For the text-containing cell, return its midpoint in (x, y) coordinate format. 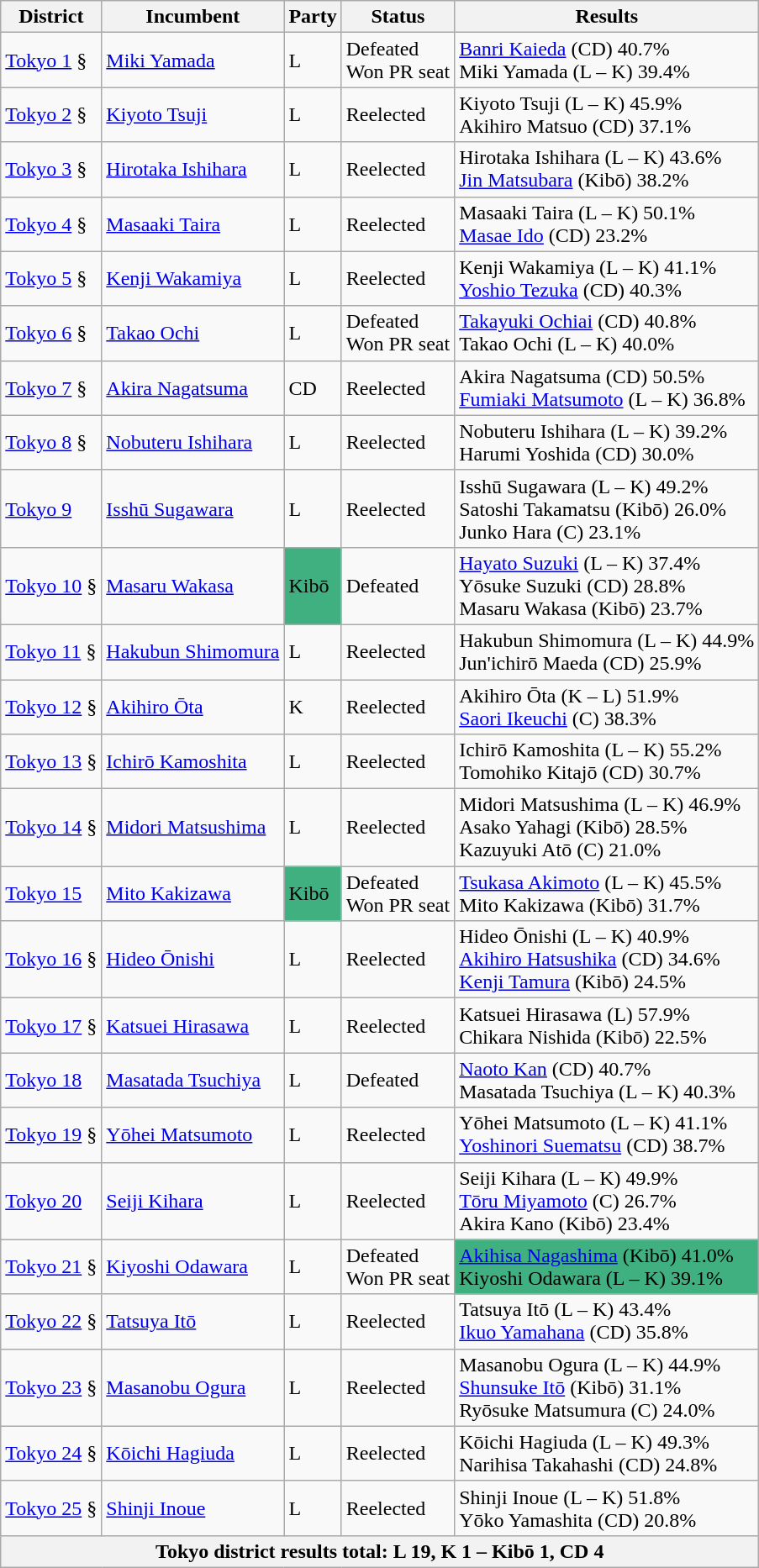
Hideo Ōnishi (L – K) 40.9%Akihiro Hatsushika (CD) 34.6%Kenji Tamura (Kibō) 24.5% (607, 960)
Tsukasa Akimoto (L – K) 45.5%Mito Kakizawa (Kibō) 31.7% (607, 894)
Hideo Ōnishi (193, 960)
Kōichi Hagiuda (L – K) 49.3%Narihisa Takahashi (CD) 24.8% (607, 1454)
Ichirō Kamoshita (L – K) 55.2%Tomohiko Kitajō (CD) 30.7% (607, 761)
Tokyo 18 (51, 1081)
Tokyo 5 § (51, 279)
Akihiro Ōta (193, 706)
Kiyoshi Odawara (193, 1267)
Hirotaka Ishihara (193, 170)
Tokyo 25 § (51, 1507)
Tokyo 23 § (51, 1387)
Tokyo 7 § (51, 388)
Banri Kaieda (CD) 40.7%Miki Yamada (L – K) 39.4% (607, 61)
Takao Ochi (193, 333)
Tatsuya Itō (L – K) 43.4%Ikuo Yamahana (CD) 35.8% (607, 1321)
Mito Kakizawa (193, 894)
Tokyo 11 § (51, 652)
Midori Matsushima (193, 828)
District (51, 17)
Tokyo 14 § (51, 828)
Masanobu Ogura (193, 1387)
Kōichi Hagiuda (193, 1454)
Kiyoto Tsuji (193, 114)
Tokyo 6 § (51, 333)
Tokyo 3 § (51, 170)
Masaru Wakasa (193, 586)
Hakubun Shimomura (L – K) 44.9%Jun'ichirō Maeda (CD) 25.9% (607, 652)
Hayato Suzuki (L – K) 37.4%Yōsuke Suzuki (CD) 28.8%Masaru Wakasa (Kibō) 23.7% (607, 586)
Katsuei Hirasawa (L) 57.9%Chikara Nishida (Kibō) 22.5% (607, 1025)
Tokyo 20 (51, 1201)
Tokyo district results total: L 19, K 1 – Kibō 1, CD 4 (380, 1551)
Isshū Sugawara (L – K) 49.2%Satoshi Takamatsu (Kibō) 26.0%Junko Hara (C) 23.1% (607, 508)
Tatsuya Itō (193, 1321)
Tokyo 13 § (51, 761)
Hakubun Shimomura (193, 652)
Yōhei Matsumoto (193, 1134)
Nobuteru Ishihara (193, 442)
Seiji Kihara (L – K) 49.9%Tōru Miyamoto (C) 26.7%Akira Kano (Kibō) 23.4% (607, 1201)
Incumbent (193, 17)
CD (313, 388)
Tokyo 16 § (51, 960)
Tokyo 15 (51, 894)
Takayuki Ochiai (CD) 40.8%Takao Ochi (L – K) 40.0% (607, 333)
Akira Nagatsuma (CD) 50.5%Fumiaki Matsumoto (L – K) 36.8% (607, 388)
Akihiro Ōta (K – L) 51.9%Saori Ikeuchi (C) 38.3% (607, 706)
Tokyo 22 § (51, 1321)
Masaaki Taira (193, 224)
Masaaki Taira (L – K) 50.1%Masae Ido (CD) 23.2% (607, 224)
Naoto Kan (CD) 40.7%Masatada Tsuchiya (L – K) 40.3% (607, 1081)
Yōhei Matsumoto (L – K) 41.1%Yoshinori Suematsu (CD) 38.7% (607, 1134)
Tokyo 8 § (51, 442)
Tokyo 21 § (51, 1267)
Tokyo 19 § (51, 1134)
Tokyo 9 (51, 508)
Masatada Tsuchiya (193, 1081)
Kiyoto Tsuji (L – K) 45.9%Akihiro Matsuo (CD) 37.1% (607, 114)
Nobuteru Ishihara (L – K) 39.2%Harumi Yoshida (CD) 30.0% (607, 442)
Hirotaka Ishihara (L – K) 43.6%Jin Matsubara (Kibō) 38.2% (607, 170)
Masanobu Ogura (L – K) 44.9%Shunsuke Itō (Kibō) 31.1%Ryōsuke Matsumura (C) 24.0% (607, 1387)
Shinji Inoue (L – K) 51.8%Yōko Yamashita (CD) 20.8% (607, 1507)
Tokyo 12 § (51, 706)
Akihisa Nagashima (Kibō) 41.0%Kiyoshi Odawara (L – K) 39.1% (607, 1267)
Tokyo 2 § (51, 114)
Tokyo 24 § (51, 1454)
Miki Yamada (193, 61)
Midori Matsushima (L – K) 46.9%Asako Yahagi (Kibō) 28.5%Kazuyuki Atō (C) 21.0% (607, 828)
Tokyo 1 § (51, 61)
Tokyo 4 § (51, 224)
Akira Nagatsuma (193, 388)
K (313, 706)
Kenji Wakamiya (L – K) 41.1%Yoshio Tezuka (CD) 40.3% (607, 279)
Status (398, 17)
Tokyo 10 § (51, 586)
Isshū Sugawara (193, 508)
Shinji Inoue (193, 1507)
Tokyo 17 § (51, 1025)
Party (313, 17)
Seiji Kihara (193, 1201)
Kenji Wakamiya (193, 279)
Ichirō Kamoshita (193, 761)
Katsuei Hirasawa (193, 1025)
Results (607, 17)
